Extract the (x, y) coordinate from the center of the cell holding the provided text.  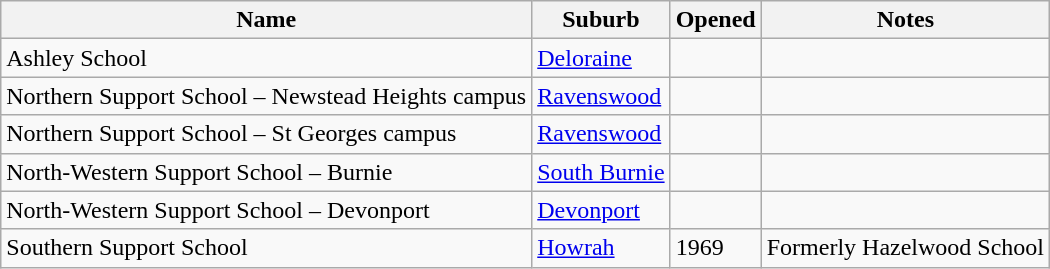
South Burnie (601, 172)
Deloraine (601, 58)
1969 (716, 248)
Opened (716, 20)
Northern Support School – Newstead Heights campus (266, 96)
Name (266, 20)
Devonport (601, 210)
Ashley School (266, 58)
Southern Support School (266, 248)
North-Western Support School – Burnie (266, 172)
Northern Support School – St Georges campus (266, 134)
Formerly Hazelwood School (905, 248)
Notes (905, 20)
Suburb (601, 20)
North-Western Support School – Devonport (266, 210)
Howrah (601, 248)
